Pinpoint the cell where the given text exists, returning its (X, Y) midpoint coordinate. 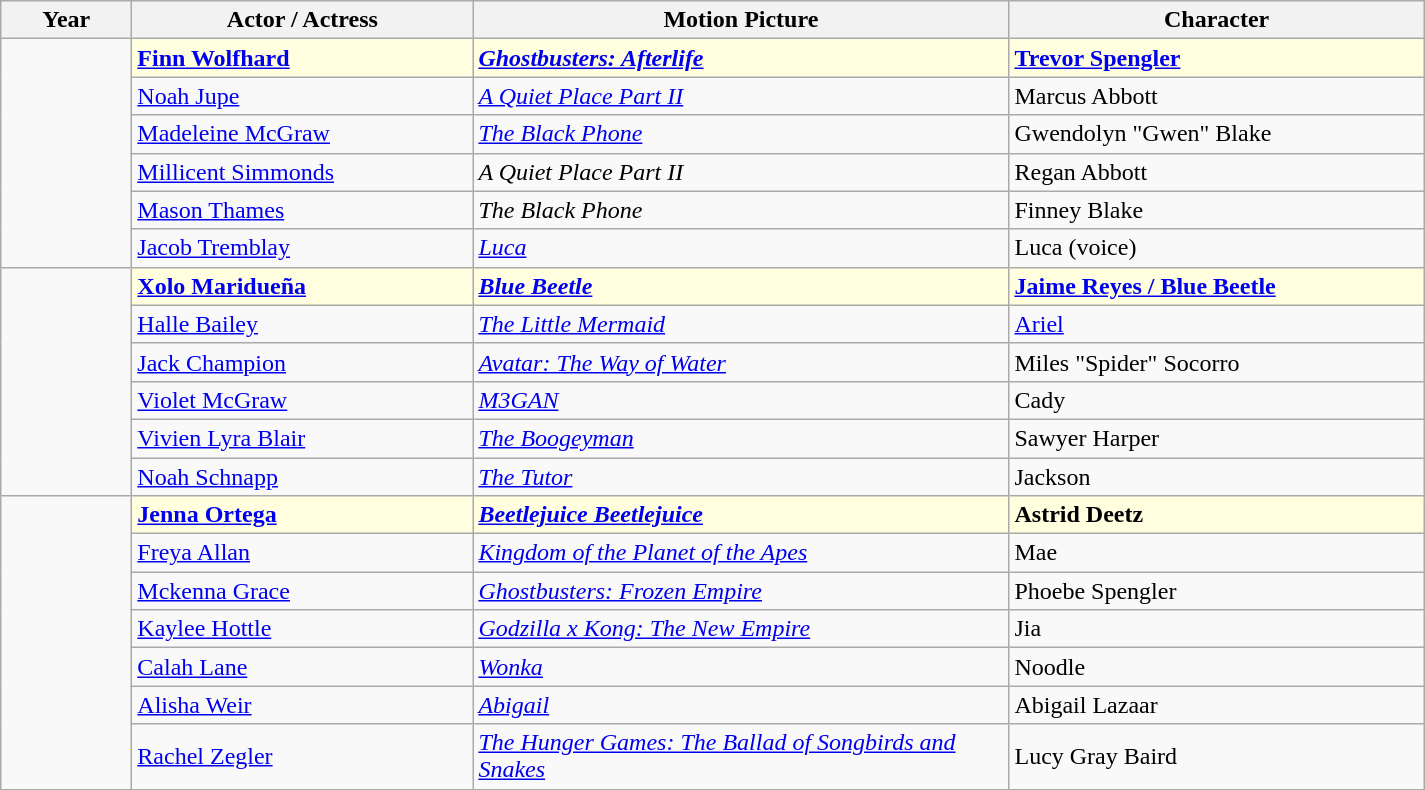
Halle Bailey (302, 324)
Astrid Deetz (1216, 515)
Abigail (741, 705)
Freya Allan (302, 553)
Sawyer Harper (1216, 438)
Marcus Abbott (1216, 96)
Vivien Lyra Blair (302, 438)
Kingdom of the Planet of the Apes (741, 553)
Calah Lane (302, 667)
Mae (1216, 553)
Regan Abbott (1216, 172)
Jackson (1216, 477)
Jack Champion (302, 362)
Madeleine McGraw (302, 134)
Miles "Spider" Socorro (1216, 362)
Finney Blake (1216, 210)
The Hunger Games: The Ballad of Songbirds and Snakes (741, 756)
Kaylee Hottle (302, 629)
Blue Beetle (741, 286)
Noah Jupe (302, 96)
Actor / Actress (302, 20)
Ghostbusters: Frozen Empire (741, 591)
Trevor Spengler (1216, 58)
Millicent Simmonds (302, 172)
Jacob Tremblay (302, 248)
Beetlejuice Beetlejuice (741, 515)
Finn Wolfhard (302, 58)
Luca (voice) (1216, 248)
Xolo Maridueña (302, 286)
Avatar: The Way of Water (741, 362)
Ariel (1216, 324)
Ghostbusters: Afterlife (741, 58)
Lucy Gray Baird (1216, 756)
The Little Mermaid (741, 324)
Wonka (741, 667)
Mason Thames (302, 210)
Year (66, 20)
M3GAN (741, 400)
Noah Schnapp (302, 477)
The Boogeyman (741, 438)
Luca (741, 248)
Godzilla x Kong: The New Empire (741, 629)
Mckenna Grace (302, 591)
Abigail Lazaar (1216, 705)
Gwendolyn "Gwen" Blake (1216, 134)
Phoebe Spengler (1216, 591)
Rachel Zegler (302, 756)
Character (1216, 20)
Cady (1216, 400)
Alisha Weir (302, 705)
Jaime Reyes / Blue Beetle (1216, 286)
The Tutor (741, 477)
Noodle (1216, 667)
Jia (1216, 629)
Jenna Ortega (302, 515)
Motion Picture (741, 20)
Violet McGraw (302, 400)
